Find where the given text appears and provide that cell's center as [x, y] coordinate. 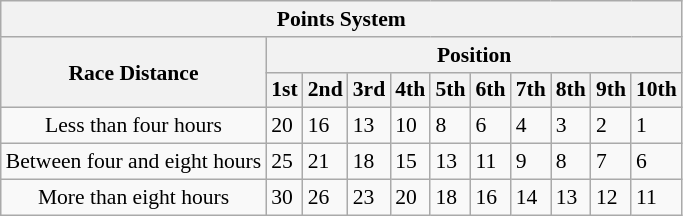
2nd [326, 90]
Less than four hours [134, 126]
More than eight hours [134, 197]
4 [531, 126]
3rd [370, 90]
10th [656, 90]
12 [611, 197]
10 [410, 126]
3 [571, 126]
Position [474, 55]
Race Distance [134, 72]
14 [531, 197]
1 [656, 126]
30 [284, 197]
9th [611, 90]
Between four and eight hours [134, 162]
7 [611, 162]
7th [531, 90]
8th [571, 90]
Points System [342, 19]
2 [611, 126]
15 [410, 162]
23 [370, 197]
21 [326, 162]
4th [410, 90]
6th [490, 90]
5th [450, 90]
25 [284, 162]
9 [531, 162]
1st [284, 90]
26 [326, 197]
